Identify which cell holds the provided text, then report its [X, Y] central coordinate. 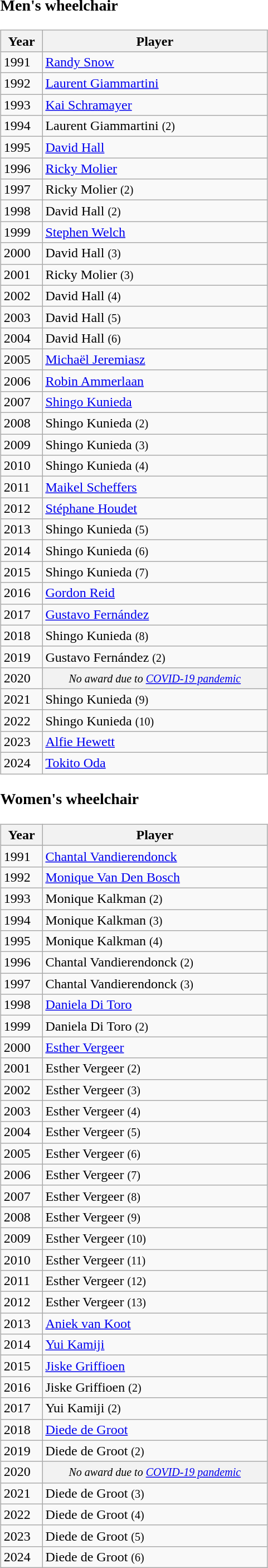
Diede de Groot [155, 1430]
Esther Vergeer (11) [155, 1259]
Esther Vergeer (2) [155, 1069]
Shingo Kunieda (5) [155, 530]
Stéphane Houdet [155, 508]
Esther Vergeer (10) [155, 1238]
Monique Kalkman (3) [155, 920]
Esther Vergeer (7) [155, 1175]
Esther Vergeer (6) [155, 1153]
Shingo Kunieda (4) [155, 466]
Stephen Welch [155, 232]
Esther Vergeer (9) [155, 1217]
Diede de Groot (3) [155, 1493]
Michaël Jeremiasz [155, 359]
Robin Ammerlaan [155, 381]
Diede de Groot (6) [155, 1557]
Monique Kalkman (2) [155, 898]
Jiske Griffioen (2) [155, 1387]
Daniela Di Toro (2) [155, 1026]
Aniek van Koot [155, 1324]
Maikel Scheffers [155, 487]
Kai Schramayer [155, 105]
Esther Vergeer (13) [155, 1302]
Esther Vergeer (5) [155, 1132]
Diede de Groot (2) [155, 1451]
Gustavo Fernández (2) [155, 657]
David Hall (3) [155, 253]
Esther Vergeer (3) [155, 1090]
Chantal Vandierendonck (3) [155, 984]
Esther Vergeer (8) [155, 1196]
Tokito Oda [155, 763]
Esther Vergeer (12) [155, 1281]
Laurent Giammartini (2) [155, 126]
Yui Kamiji [155, 1345]
Monique Van Den Bosch [155, 877]
Ricky Molier (3) [155, 275]
Esther Vergeer (4) [155, 1111]
Shingo Kunieda (6) [155, 551]
David Hall [155, 147]
David Hall (2) [155, 211]
Shingo Kunieda (8) [155, 636]
Jiske Griffioen [155, 1366]
Alfie Hewett [155, 742]
Randy Snow [155, 62]
Monique Kalkman (4) [155, 941]
Shingo Kunieda (7) [155, 572]
Shingo Kunieda (10) [155, 720]
Shingo Kunieda [155, 402]
Gordon Reid [155, 593]
Shingo Kunieda (2) [155, 424]
Chantal Vandierendonck [155, 856]
David Hall (5) [155, 317]
Gustavo Fernández [155, 614]
David Hall (4) [155, 296]
Diede de Groot (4) [155, 1514]
Diede de Groot (5) [155, 1536]
Ricky Molier (2) [155, 190]
Esther Vergeer [155, 1047]
Chantal Vandierendonck (2) [155, 963]
Laurent Giammartini [155, 84]
Yui Kamiji (2) [155, 1408]
Shingo Kunieda (9) [155, 699]
Ricky Molier [155, 169]
David Hall (6) [155, 338]
Daniela Di Toro [155, 1005]
Shingo Kunieda (3) [155, 445]
